Locate the cell with the specified text and output its [X, Y] center coordinate. 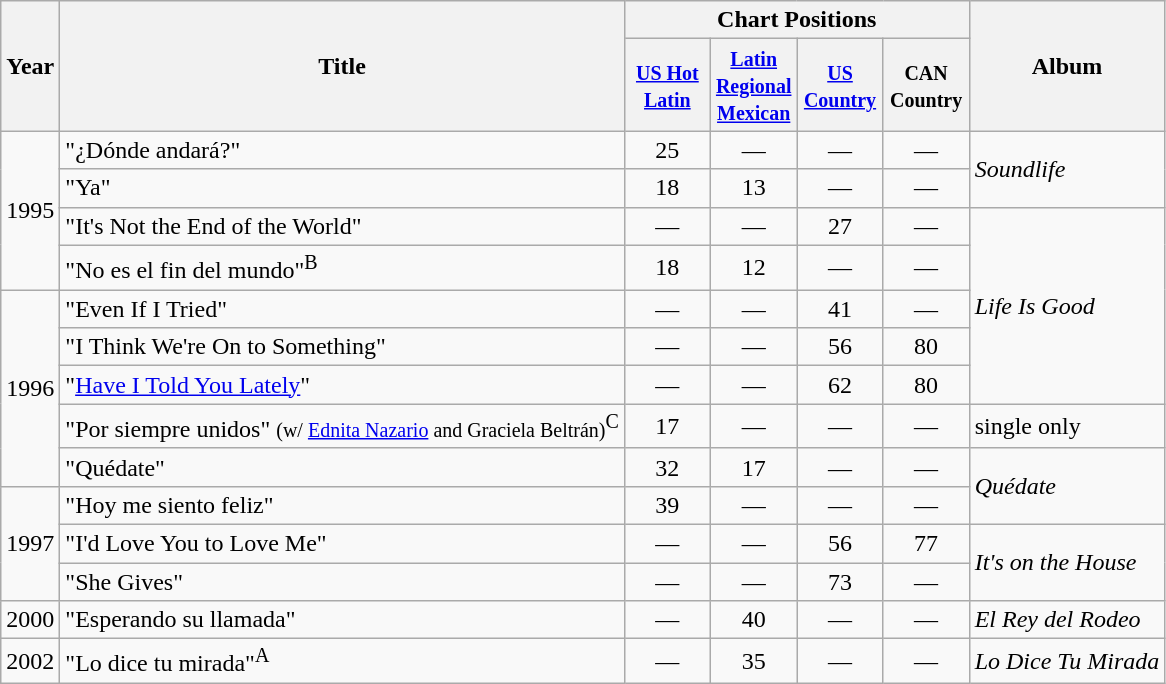
CAN Country [926, 85]
35 [754, 662]
US Country [840, 85]
73 [840, 582]
41 [840, 309]
62 [840, 385]
Album [1067, 66]
25 [667, 150]
"She Gives" [342, 582]
It's on the House [1067, 562]
"Quédate" [342, 467]
32 [667, 467]
Soundlife [1067, 169]
39 [667, 505]
Year [30, 66]
Latin Regional Mexican [754, 85]
"¿Dónde andará?" [342, 150]
"I Think We're On to Something" [342, 347]
1995 [30, 210]
"No es el fin del mundo"B [342, 268]
Life Is Good [1067, 306]
Title [342, 66]
1996 [30, 388]
Lo Dice Tu Mirada [1067, 662]
13 [754, 188]
"Have I Told You Lately" [342, 385]
1997 [30, 543]
"Even If I Tried" [342, 309]
12 [754, 268]
"Esperando su llamada" [342, 620]
Quédate [1067, 486]
40 [754, 620]
"Por siempre unidos" (w/ Ednita Nazario and Graciela Beltrán)C [342, 426]
"Lo dice tu mirada"A [342, 662]
El Rey del Rodeo [1067, 620]
single only [1067, 426]
"I'd Love You to Love Me" [342, 543]
US Hot Latin [667, 85]
77 [926, 543]
"Ya" [342, 188]
Chart Positions [796, 20]
"Hoy me siento feliz" [342, 505]
"It's Not the End of the World" [342, 226]
2000 [30, 620]
2002 [30, 662]
27 [840, 226]
